Find where the given text appears and provide that cell's center as [X, Y] coordinate. 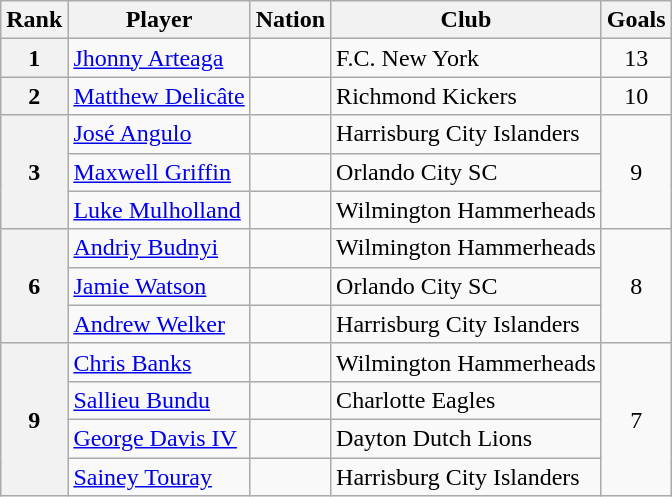
Charlotte Eagles [466, 400]
Club [466, 20]
7 [636, 419]
Sainey Touray [159, 477]
Sallieu Bundu [159, 400]
Maxwell Griffin [159, 172]
Nation [290, 20]
Chris Banks [159, 362]
Luke Mulholland [159, 210]
10 [636, 96]
6 [34, 286]
Jamie Watson [159, 286]
José Angulo [159, 134]
F.C. New York [466, 58]
2 [34, 96]
1 [34, 58]
Dayton Dutch Lions [466, 438]
Matthew Delicâte [159, 96]
Player [159, 20]
George Davis IV [159, 438]
Goals [636, 20]
13 [636, 58]
Andrew Welker [159, 324]
Richmond Kickers [466, 96]
8 [636, 286]
Jhonny Arteaga [159, 58]
Rank [34, 20]
Andriy Budnyi [159, 248]
3 [34, 172]
